Extract the (x, y) coordinate from the center of the cell holding the provided text.  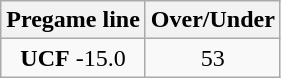
Over/Under (212, 20)
53 (212, 58)
Pregame line (74, 20)
UCF -15.0 (74, 58)
